Locate the cell with the specified text and output its (x, y) center coordinate. 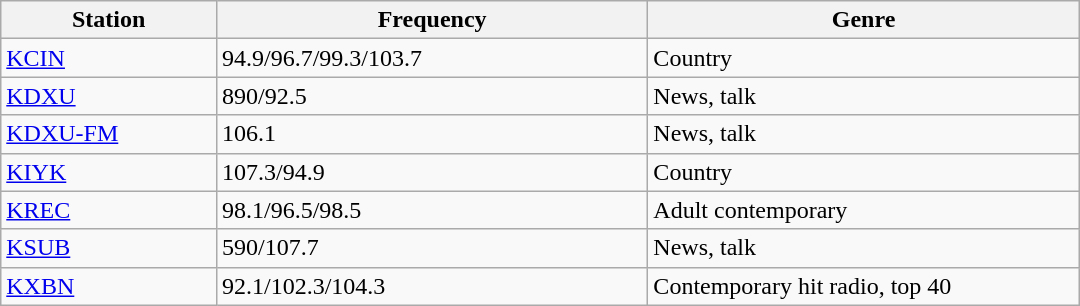
94.9/96.7/99.3/103.7 (432, 58)
KDXU (109, 96)
KDXU-FM (109, 134)
Genre (864, 20)
KXBN (109, 286)
Station (109, 20)
92.1/102.3/104.3 (432, 286)
Contemporary hit radio, top 40 (864, 286)
890/92.5 (432, 96)
107.3/94.9 (432, 172)
98.1/96.5/98.5 (432, 210)
Frequency (432, 20)
106.1 (432, 134)
KREC (109, 210)
Adult contemporary (864, 210)
590/107.7 (432, 248)
KSUB (109, 248)
KIYK (109, 172)
KCIN (109, 58)
